Detect which cell encompasses the target text, then output its (X, Y) center coordinate. 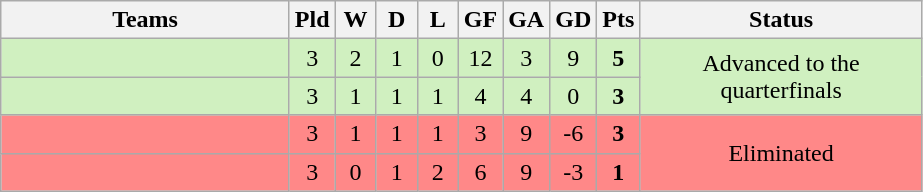
12 (480, 58)
-6 (574, 134)
5 (618, 58)
Eliminated (782, 153)
Teams (146, 20)
Advanced to the quarterfinals (782, 77)
D (396, 20)
Pts (618, 20)
Pld (312, 20)
-3 (574, 172)
Status (782, 20)
6 (480, 172)
GD (574, 20)
GF (480, 20)
L (438, 20)
GA (526, 20)
W (356, 20)
